Capture the cell that displays the provided text and extract its [x, y] central coordinate. 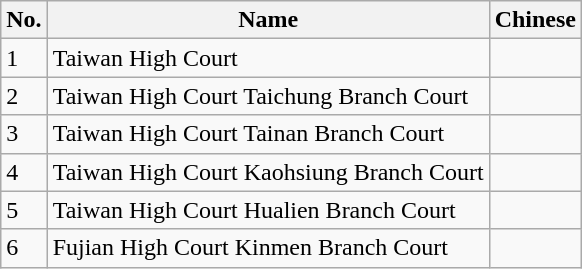
Chinese [535, 20]
Taiwan High Court Kaohsiung Branch Court [268, 172]
Taiwan High Court [268, 58]
Taiwan High Court Hualien Branch Court [268, 210]
Taiwan High Court Tainan Branch Court [268, 134]
Fujian High Court Kinmen Branch Court [268, 248]
3 [24, 134]
No. [24, 20]
2 [24, 96]
6 [24, 248]
4 [24, 172]
5 [24, 210]
1 [24, 58]
Name [268, 20]
Taiwan High Court Taichung Branch Court [268, 96]
